For the text-containing cell, return its midpoint in [x, y] coordinate format. 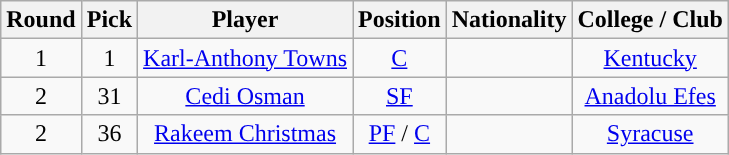
C [399, 58]
36 [109, 134]
Syracuse [650, 134]
Player [246, 20]
Karl-Anthony Towns [246, 58]
PF / C [399, 134]
Kentucky [650, 58]
Pick [109, 20]
Nationality [509, 20]
SF [399, 96]
Cedi Osman [246, 96]
Rakeem Christmas [246, 134]
Round [41, 20]
Position [399, 20]
College / Club [650, 20]
Anadolu Efes [650, 96]
31 [109, 96]
